For the text-containing cell, return its midpoint in (X, Y) coordinate format. 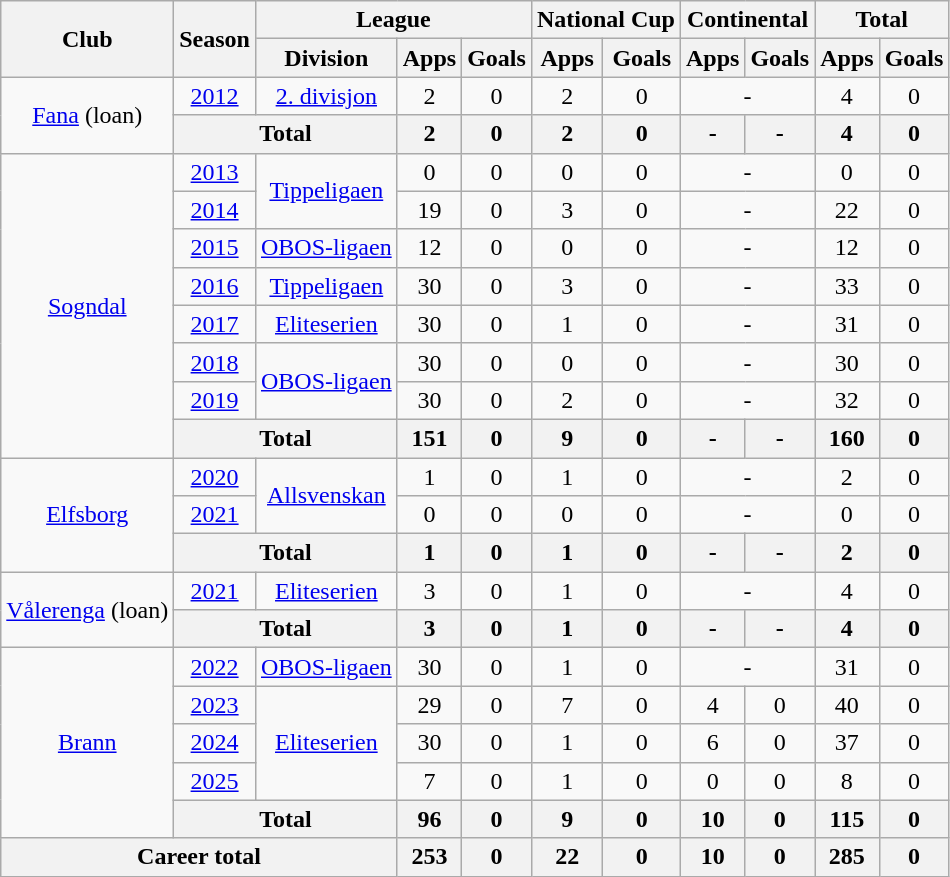
2019 (215, 400)
2013 (215, 172)
Sogndal (88, 305)
115 (847, 819)
37 (847, 743)
8 (847, 781)
Brann (88, 743)
Vålerenga (loan) (88, 610)
National Cup (606, 20)
Elfsborg (88, 515)
Continental (747, 20)
2012 (215, 96)
2016 (215, 286)
96 (429, 819)
2. divisjon (326, 96)
33 (847, 286)
2017 (215, 324)
151 (429, 438)
2022 (215, 667)
2020 (215, 477)
40 (847, 705)
32 (847, 400)
253 (429, 857)
Career total (199, 857)
2023 (215, 705)
29 (429, 705)
Division (326, 58)
2018 (215, 362)
Allsvenskan (326, 496)
2015 (215, 248)
6 (712, 743)
2024 (215, 743)
Club (88, 39)
Season (215, 39)
2014 (215, 210)
160 (847, 438)
2025 (215, 781)
Fana (loan) (88, 115)
285 (847, 857)
League (393, 20)
19 (429, 210)
